Identify which cell holds the provided text, then report its [x, y] central coordinate. 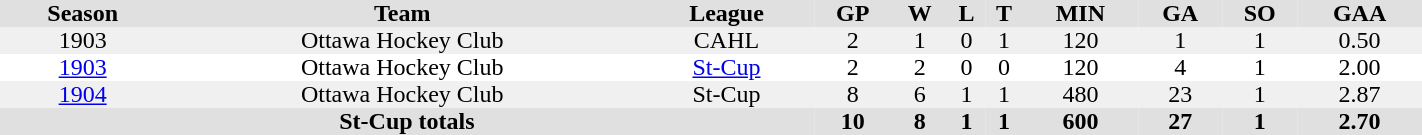
League [726, 14]
CAHL [726, 40]
St-Cup totals [407, 122]
GA [1180, 14]
23 [1180, 94]
1904 [82, 94]
27 [1180, 122]
W [920, 14]
L [966, 14]
Season [82, 14]
SO [1260, 14]
480 [1080, 94]
GP [853, 14]
Team [402, 14]
2.00 [1360, 68]
4 [1180, 68]
MIN [1080, 14]
GAA [1360, 14]
6 [920, 94]
0.50 [1360, 40]
2.87 [1360, 94]
600 [1080, 122]
2.70 [1360, 122]
10 [853, 122]
T [1004, 14]
